For the text-containing cell, return its midpoint in [X, Y] coordinate format. 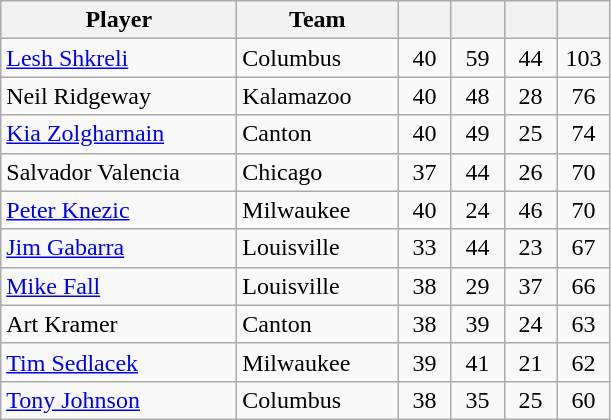
67 [584, 248]
63 [584, 324]
76 [584, 96]
Peter Knezic [119, 210]
Salvador Valencia [119, 172]
Art Kramer [119, 324]
49 [478, 134]
35 [478, 400]
60 [584, 400]
Lesh Shkreli [119, 58]
66 [584, 286]
29 [478, 286]
103 [584, 58]
28 [530, 96]
Neil Ridgeway [119, 96]
21 [530, 362]
Chicago [318, 172]
Mike Fall [119, 286]
Team [318, 20]
Kia Zolgharnain [119, 134]
74 [584, 134]
26 [530, 172]
41 [478, 362]
59 [478, 58]
46 [530, 210]
Jim Gabarra [119, 248]
Tony Johnson [119, 400]
33 [424, 248]
23 [530, 248]
Tim Sedlacek [119, 362]
Kalamazoo [318, 96]
62 [584, 362]
Player [119, 20]
48 [478, 96]
